Return [x, y] of the center of cell containing provided text 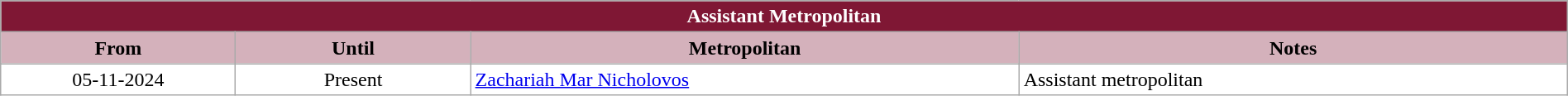
Assistant metropolitan [1293, 79]
05-11-2024 [118, 79]
Zachariah Mar Nicholovos [744, 79]
Present [353, 79]
Notes [1293, 48]
Until [353, 48]
Metropolitan [744, 48]
From [118, 48]
Assistant Metropolitan [784, 17]
